Scan for the cell matching the given text and deliver its [x, y] coordinate at center. 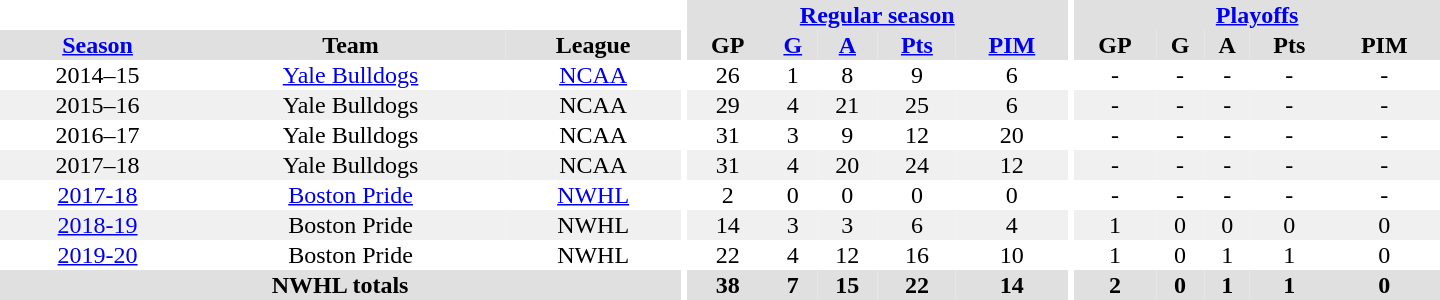
21 [848, 105]
29 [728, 105]
Season [98, 45]
Regular season [878, 15]
2014–15 [98, 75]
2017-18 [98, 195]
15 [848, 285]
16 [917, 255]
NWHL totals [340, 285]
Team [350, 45]
26 [728, 75]
League [593, 45]
25 [917, 105]
10 [1012, 255]
Playoffs [1257, 15]
2016–17 [98, 135]
8 [848, 75]
2019-20 [98, 255]
2017–18 [98, 165]
2018-19 [98, 225]
38 [728, 285]
24 [917, 165]
7 [792, 285]
2015–16 [98, 105]
